Identify which cell holds the provided text, then report its (X, Y) central coordinate. 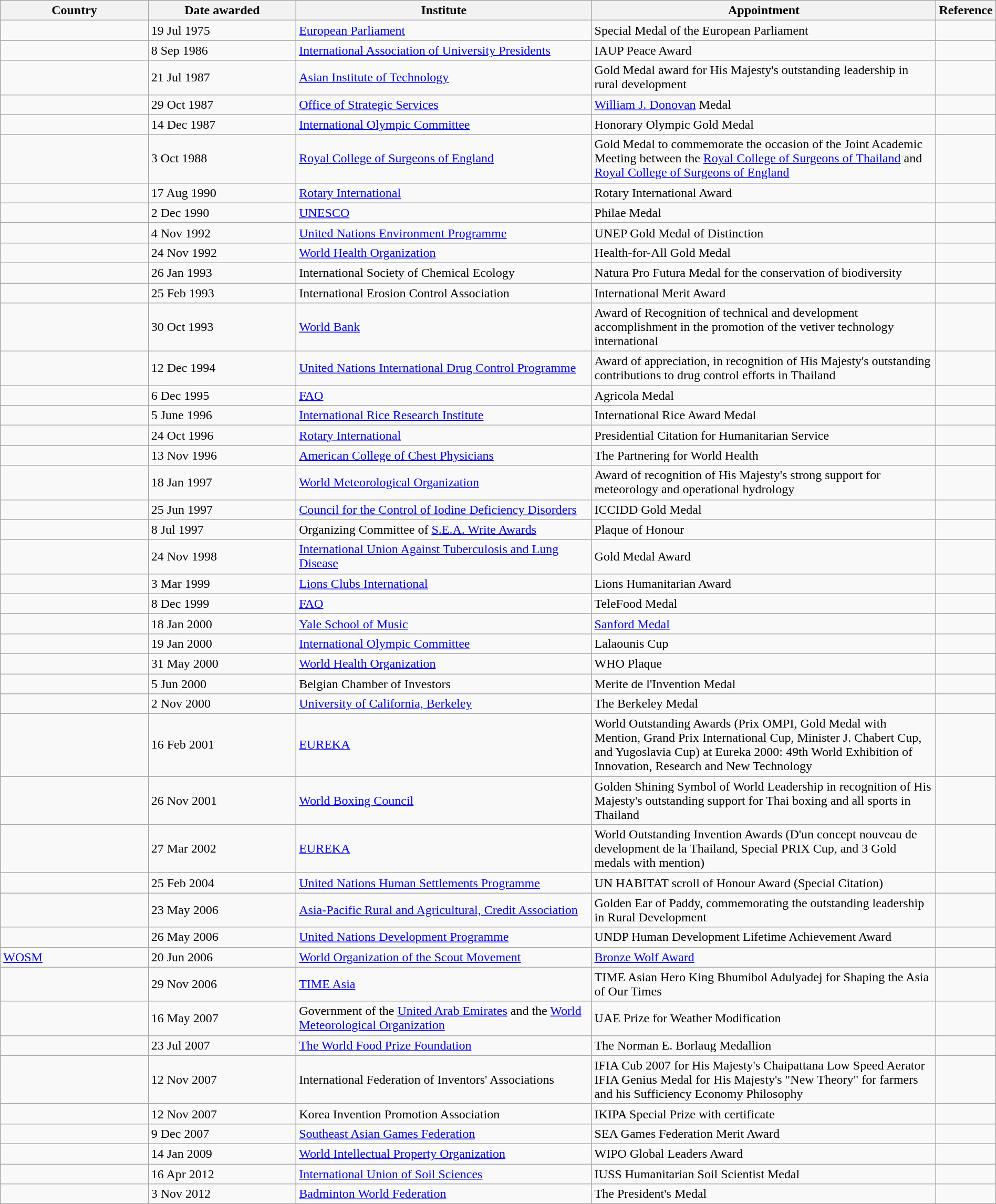
International Merit Award (764, 293)
Belgian Chamber of Investors (444, 683)
Royal College of Surgeons of England (444, 159)
12 Dec 1994 (222, 369)
The World Food Prize Foundation (444, 1045)
Agricola Medal (764, 396)
Merite de l'Invention Medal (764, 683)
19 Jul 1975 (222, 30)
16 Feb 2001 (222, 745)
William J. Donovan Medal (764, 105)
Bronze Wolf Award (764, 957)
17 Aug 1990 (222, 193)
IKIPA Special Prize with certificate (764, 1114)
2 Dec 1990 (222, 213)
27 Mar 2002 (222, 849)
9 Dec 2007 (222, 1134)
SEA Games Federation Merit Award (764, 1134)
Government of the United Arab Emirates and the World Meteorological Organization (444, 1018)
Natura Pro Futura Medal for the conservation of biodiversity (764, 273)
UNESCO (444, 213)
5 June 1996 (222, 416)
20 Jun 2006 (222, 957)
World Boxing Council (444, 801)
Appointment (764, 11)
International Erosion Control Association (444, 293)
Asia-Pacific Rural and Agricultural, Credit Association (444, 910)
The President's Medal (764, 1194)
WIPO Global Leaders Award (764, 1154)
Asian Institute of Technology (444, 78)
United Nations Human Settlements Programme (444, 883)
8 Jul 1997 (222, 530)
16 May 2007 (222, 1018)
Award of recognition of His Majesty's strong support for meteorology and operational hydrology (764, 482)
University of California, Berkeley (444, 704)
8 Dec 1999 (222, 604)
6 Dec 1995 (222, 396)
26 May 2006 (222, 937)
The Partnering for World Health (764, 455)
Institute (444, 11)
World Organization of the Scout Movement (444, 957)
25 Jun 1997 (222, 510)
World Outstanding Invention Awards (D'un concept nouveau de development de la Thailand, Special PRIX Cup, and 3 Gold medals with mention) (764, 849)
The Berkeley Medal (764, 704)
World Bank (444, 327)
Country (75, 11)
8 Sep 1986 (222, 50)
IAUP Peace Award (764, 50)
21 Jul 1987 (222, 78)
26 Jan 1993 (222, 273)
Golden Ear of Paddy, commemorating the outstanding leadership in Rural Development (764, 910)
24 Oct 1996 (222, 435)
UN HABITAT scroll of Honour Award (Special Citation) (764, 883)
Badminton World Federation (444, 1194)
26 Nov 2001 (222, 801)
Office of Strategic Services (444, 105)
Rotary International Award (764, 193)
31 May 2000 (222, 663)
Presidential Citation for Humanitarian Service (764, 435)
5 Jun 2000 (222, 683)
ICCIDD Gold Medal (764, 510)
American College of Chest Physicians (444, 455)
United Nations Environment Programme (444, 233)
IUSS Humanitarian Soil Scientist Medal (764, 1174)
Organizing Committee of S.E.A. Write Awards (444, 530)
18 Jan 1997 (222, 482)
Honorary Olympic Gold Medal (764, 124)
3 Nov 2012 (222, 1194)
Philae Medal (764, 213)
23 Jul 2007 (222, 1045)
18 Jan 2000 (222, 624)
19 Jan 2000 (222, 643)
25 Feb 2004 (222, 883)
4 Nov 1992 (222, 233)
Special Medal of the European Parliament (764, 30)
24 Nov 1998 (222, 557)
TeleFood Medal (764, 604)
International Rice Research Institute (444, 416)
23 May 2006 (222, 910)
Reference (966, 11)
3 Oct 1988 (222, 159)
Date awarded (222, 11)
United Nations International Drug Control Programme (444, 369)
UAE Prize for Weather Modification (764, 1018)
Health-for-All Gold Medal (764, 253)
14 Dec 1987 (222, 124)
TIME Asia (444, 984)
International Society of Chemical Ecology (444, 273)
UNEP Gold Medal of Distinction (764, 233)
Council for the Control of Iodine Deficiency Disorders (444, 510)
Lions Humanitarian Award (764, 584)
Sanford Medal (764, 624)
13 Nov 1996 (222, 455)
16 Apr 2012 (222, 1174)
3 Mar 1999 (222, 584)
World Meteorological Organization (444, 482)
Southeast Asian Games Federation (444, 1134)
Award of appreciation, in recognition of His Majesty's outstanding contributions to drug control efforts in Thailand (764, 369)
Golden Shining Symbol of World Leadership in recognition of His Majesty's outstanding support for Thai boxing and all sports in Thailand (764, 801)
United Nations Development Programme (444, 937)
29 Nov 2006 (222, 984)
14 Jan 2009 (222, 1154)
World Intellectual Property Organization (444, 1154)
29 Oct 1987 (222, 105)
Lions Clubs International (444, 584)
Lalaounis Cup (764, 643)
30 Oct 1993 (222, 327)
WHO Plaque (764, 663)
24 Nov 1992 (222, 253)
Korea Invention Promotion Association (444, 1114)
International Federation of Inventors' Associations (444, 1080)
TIME Asian Hero King Bhumibol Adulyadej for Shaping the Asia of Our Times (764, 984)
International Union of Soil Sciences (444, 1174)
Gold Medal Award (764, 557)
The Norman E. Borlaug Medallion (764, 1045)
WOSM (75, 957)
25 Feb 1993 (222, 293)
Yale School of Music (444, 624)
Plaque of Honour (764, 530)
International Union Against Tuberculosis and Lung Disease (444, 557)
UNDP Human Development Lifetime Achievement Award (764, 937)
European Parliament (444, 30)
2 Nov 2000 (222, 704)
Gold Medal award for His Majesty's outstanding leadership in rural development (764, 78)
Award of Recognition of technical and development accomplishment in the promotion of the vetiver technology international (764, 327)
International Rice Award Medal (764, 416)
International Association of University Presidents (444, 50)
